Search for the cell housing the specified text and yield its [x, y] center coordinate. 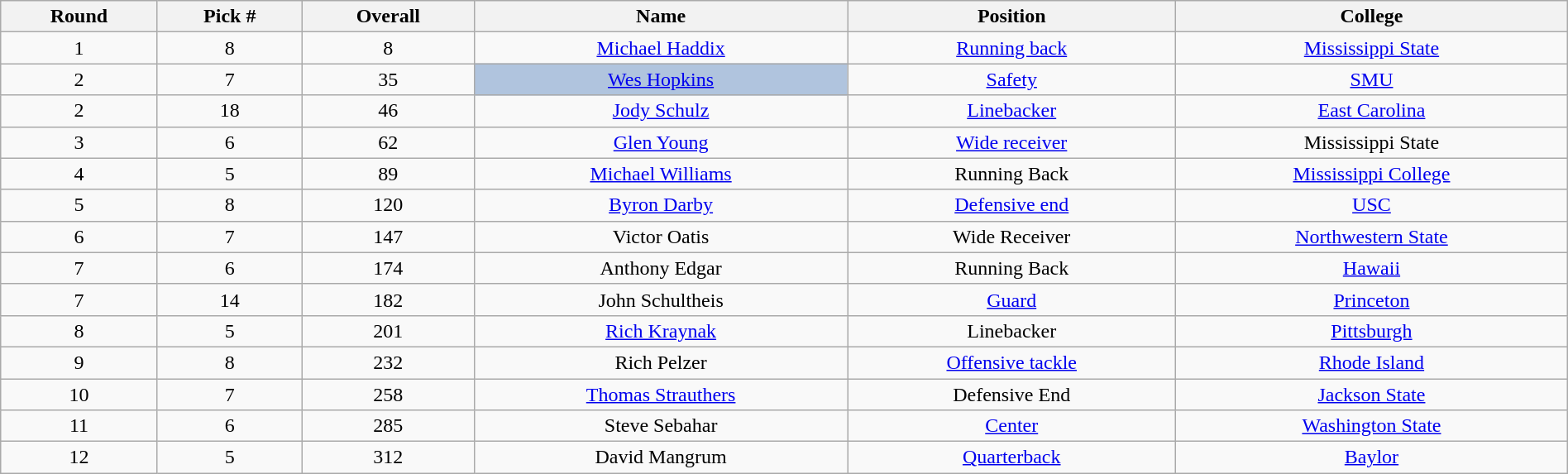
Michael Haddix [660, 48]
Rhode Island [1372, 362]
Byron Darby [660, 205]
Hawaii [1372, 268]
232 [388, 362]
Center [1012, 426]
Position [1012, 17]
Princeton [1372, 299]
Steve Sebahar [660, 426]
Offensive tackle [1012, 362]
Baylor [1372, 457]
89 [388, 174]
201 [388, 331]
Jody Schulz [660, 111]
9 [79, 362]
Overall [388, 17]
SMU [1372, 79]
Victor Oatis [660, 237]
John Schultheis [660, 299]
Quarterback [1012, 457]
Name [660, 17]
35 [388, 79]
10 [79, 395]
46 [388, 111]
Wes Hopkins [660, 79]
Northwestern State [1372, 237]
Rich Pelzer [660, 362]
147 [388, 237]
Thomas Strauthers [660, 395]
285 [388, 426]
Guard [1012, 299]
3 [79, 142]
62 [388, 142]
Wide receiver [1012, 142]
4 [79, 174]
Anthony Edgar [660, 268]
Safety [1012, 79]
USC [1372, 205]
14 [230, 299]
Mississippi College [1372, 174]
Defensive End [1012, 395]
12 [79, 457]
Defensive end [1012, 205]
174 [388, 268]
120 [388, 205]
Michael Williams [660, 174]
Pick # [230, 17]
David Mangrum [660, 457]
College [1372, 17]
1 [79, 48]
Jackson State [1372, 395]
Wide Receiver [1012, 237]
18 [230, 111]
Washington State [1372, 426]
258 [388, 395]
Running back [1012, 48]
Glen Young [660, 142]
Rich Kraynak [660, 331]
Pittsburgh [1372, 331]
East Carolina [1372, 111]
Round [79, 17]
182 [388, 299]
11 [79, 426]
312 [388, 457]
